From the cell containing the given text, extract its center point as [x, y] coordinate. 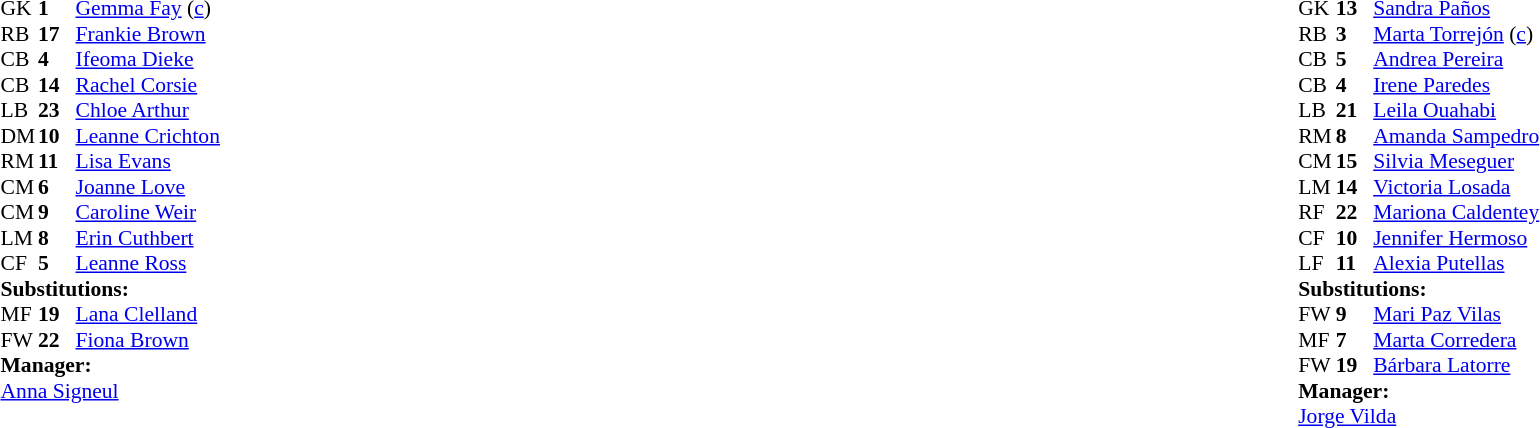
Caroline Weir [148, 213]
RF [1317, 213]
Irene Paredes [1456, 85]
Amanda Sampedro [1456, 136]
Silvia Meseguer [1456, 161]
Anna Signeul [110, 391]
Mari Paz Vilas [1456, 315]
Fiona Brown [148, 340]
3 [1355, 34]
Victoria Losada [1456, 187]
15 [1355, 161]
Marta Torrejón (c) [1456, 34]
Bárbara Latorre [1456, 365]
Mariona Caldentey [1456, 213]
Erin Cuthbert [148, 238]
Jennifer Hermoso [1456, 238]
23 [57, 111]
Rachel Corsie [148, 85]
Lana Clelland [148, 315]
Joanne Love [148, 187]
LF [1317, 263]
Andrea Pereira [1456, 59]
Chloe Arthur [148, 111]
17 [57, 34]
Marta Corredera [1456, 340]
Leanne Ross [148, 263]
DM [19, 136]
Frankie Brown [148, 34]
21 [1355, 111]
Lisa Evans [148, 161]
Ifeoma Dieke [148, 59]
6 [57, 187]
Leanne Crichton [148, 136]
Leila Ouahabi [1456, 111]
Alexia Putellas [1456, 263]
7 [1355, 340]
